Capture the cell that displays the provided text and extract its (X, Y) central coordinate. 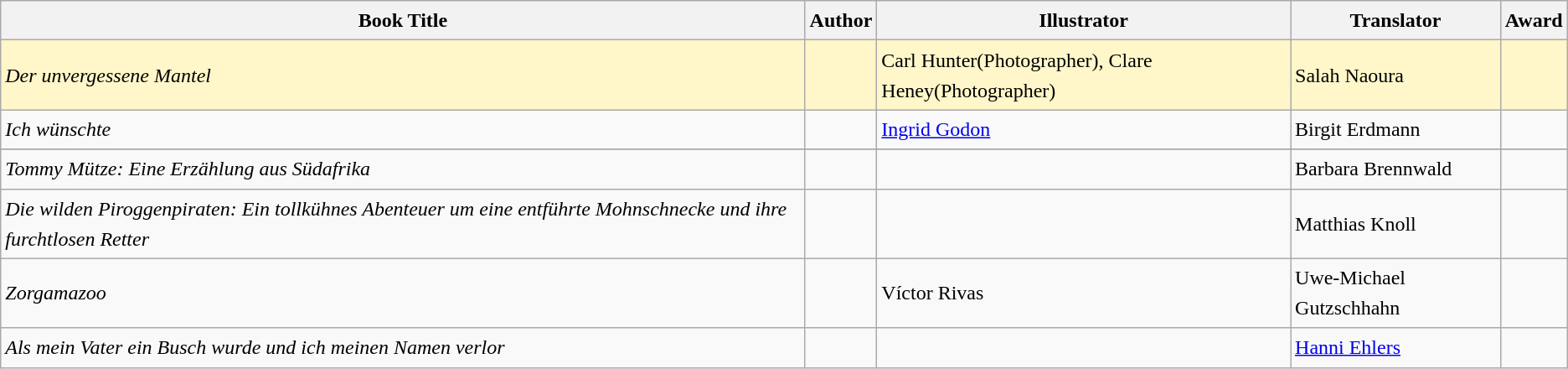
Ingrid Godon (1084, 129)
Tommy Mütze: Eine Erzählung aus Südafrika (403, 169)
Als mein Vater ein Busch wurde und ich meinen Namen verlor (403, 347)
Book Title (403, 20)
Barbara Brennwald (1395, 169)
Uwe-Michael Gutzschhahn (1395, 294)
Der unvergessene Mantel (403, 75)
Víctor Rivas (1084, 294)
Author (841, 20)
Zorgamazoo (403, 294)
Award (1534, 20)
Hanni Ehlers (1395, 347)
Matthias Knoll (1395, 223)
Ich wünschte (403, 129)
Salah Naoura (1395, 75)
Die wilden Piroggenpiraten: Ein tollkühnes Abenteuer um eine entführte Mohnschnecke und ihre furchtlosen Retter (403, 223)
Translator (1395, 20)
Illustrator (1084, 20)
Birgit Erdmann (1395, 129)
Carl Hunter(Photographer), Clare Heney(Photographer) (1084, 75)
